For the text-containing cell, return its midpoint in [X, Y] coordinate format. 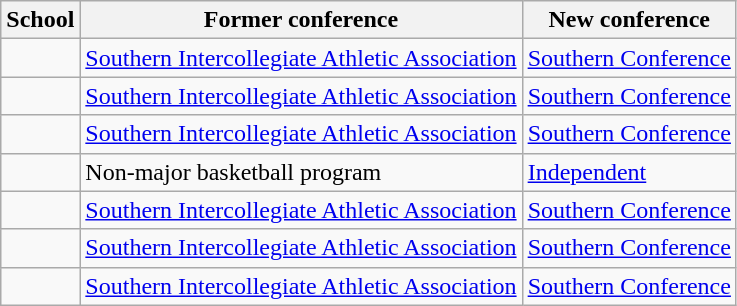
Non-major basketball program [301, 172]
Former conference [301, 20]
New conference [629, 20]
Independent [629, 172]
School [40, 20]
